For the text-containing cell, return its midpoint in (x, y) coordinate format. 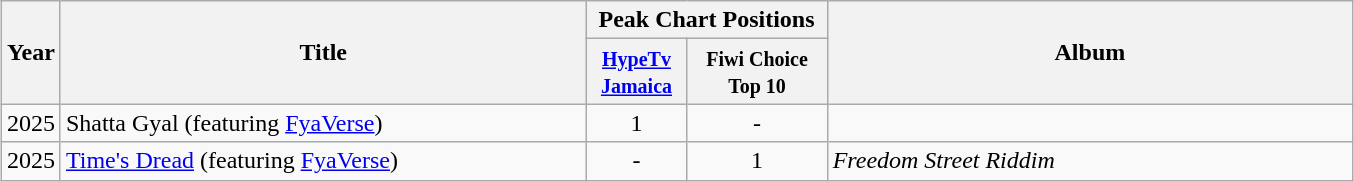
Album (1090, 52)
Time's Dread (featuring FyaVerse) (323, 161)
Fiwi Choice Top 10 (757, 72)
HypeTv Jamaica (636, 72)
Year (30, 52)
Freedom Street Riddim (1090, 161)
Shatta Gyal (featuring FyaVerse) (323, 123)
Peak Chart Positions (706, 20)
Title (323, 52)
